Detect which cell encompasses the target text, then output its [x, y] center coordinate. 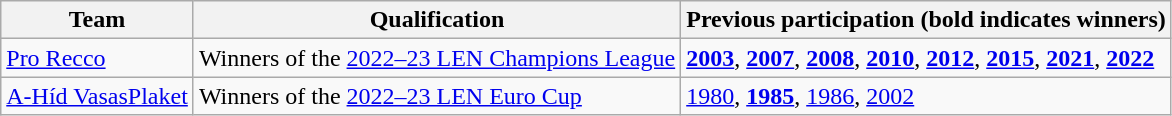
Winners of the 2022–23 LEN Champions League [436, 58]
1980, 1985, 1986, 2002 [926, 96]
Winners of the 2022–23 LEN Euro Cup [436, 96]
Team [98, 20]
2003, 2007, 2008, 2010, 2012, 2015, 2021, 2022 [926, 58]
Qualification [436, 20]
A-Híd VasasPlaket [98, 96]
Previous participation (bold indicates winners) [926, 20]
Pro Recco [98, 58]
